Capture the cell that displays the provided text and extract its (x, y) central coordinate. 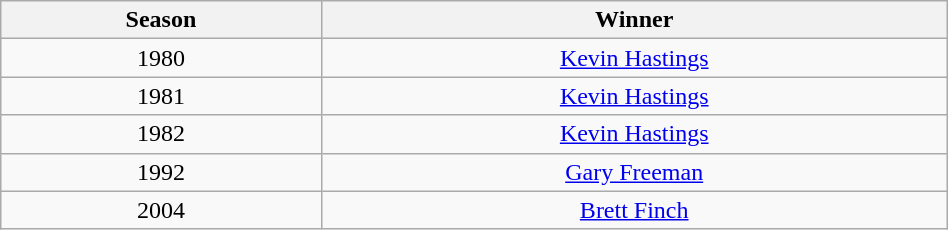
1992 (161, 172)
1982 (161, 134)
Season (161, 20)
Gary Freeman (634, 172)
Winner (634, 20)
2004 (161, 210)
1981 (161, 96)
Brett Finch (634, 210)
1980 (161, 58)
